Detect which cell encompasses the target text, then output its [X, Y] center coordinate. 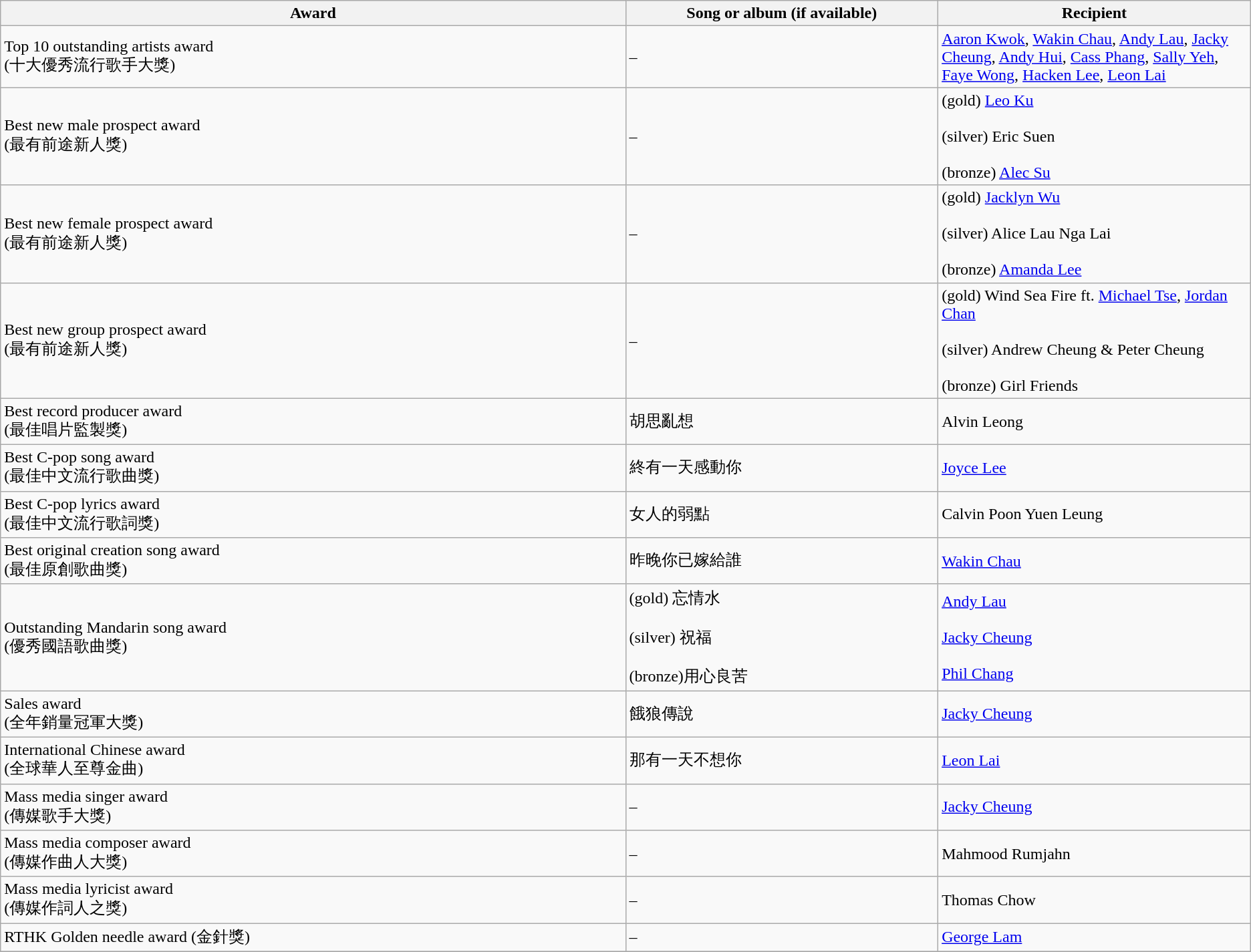
Best new female prospect award(最有前途新人獎) [313, 234]
Joyce Lee [1095, 468]
昨晚你已嫁給誰 [782, 561]
RTHK Golden needle award (金針獎) [313, 938]
女人的弱點 [782, 514]
Mass media composer award(傳媒作曲人大獎) [313, 854]
Wakin Chau [1095, 561]
(gold) Wind Sea Fire ft. Michael Tse, Jordan Chan(silver) Andrew Cheung & Peter Cheung (bronze) Girl Friends [1095, 341]
Thomas Chow [1095, 900]
Award [313, 13]
Best C-pop song award(最佳中文流行歌曲獎) [313, 468]
Outstanding Mandarin song award(優秀國語歌曲獎) [313, 637]
Alvin Leong [1095, 422]
Song or album (if available) [782, 13]
Best C-pop lyrics award(最佳中文流行歌詞獎) [313, 514]
Best original creation song award(最佳原創歌曲獎) [313, 561]
胡思亂想 [782, 422]
Top 10 outstanding artists award(十大優秀流行歌手大獎) [313, 57]
Best record producer award(最佳唱片監製獎) [313, 422]
那有一天不想你 [782, 760]
George Lam [1095, 938]
Aaron Kwok, Wakin Chau, Andy Lau, Jacky Cheung, Andy Hui, Cass Phang, Sally Yeh, Faye Wong, Hacken Lee, Leon Lai [1095, 57]
Mass media singer award(傳媒歌手大獎) [313, 807]
(gold) Jacklyn Wu(silver) Alice Lau Nga Lai (bronze) Amanda Lee [1095, 234]
Andy LauJacky CheungPhil Chang [1095, 637]
Leon Lai [1095, 760]
Mass media lyricist award(傳媒作詞人之獎) [313, 900]
(gold) 忘情水(silver) 祝福(bronze)用心良苦 [782, 637]
Best new group prospect award(最有前途新人獎) [313, 341]
(gold) Leo Ku(silver) Eric Suen (bronze) Alec Su [1095, 136]
Calvin Poon Yuen Leung [1095, 514]
International Chinese award(全球華人至尊金曲) [313, 760]
Sales award(全年銷量冠軍大獎) [313, 714]
Mahmood Rumjahn [1095, 854]
Best new male prospect award(最有前途新人獎) [313, 136]
餓狼傳說 [782, 714]
Recipient [1095, 13]
終有一天感動你 [782, 468]
